Extract the (x, y) coordinate from the center of the cell holding the provided text.  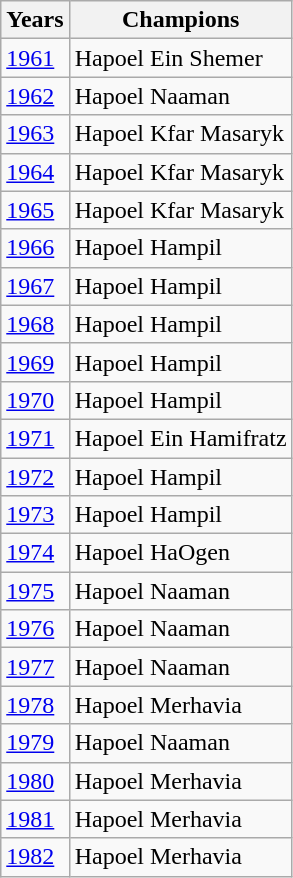
1980 (35, 781)
1968 (35, 324)
1967 (35, 286)
1973 (35, 515)
Hapoel HaOgen (180, 553)
1964 (35, 172)
1970 (35, 400)
Champions (180, 20)
1961 (35, 58)
Years (35, 20)
1978 (35, 705)
1979 (35, 743)
1971 (35, 438)
1963 (35, 134)
1969 (35, 362)
1962 (35, 96)
1966 (35, 248)
Hapoel Ein Shemer (180, 58)
1975 (35, 591)
Hapoel Ein Hamifratz (180, 438)
1977 (35, 667)
1982 (35, 857)
1965 (35, 210)
1981 (35, 819)
1976 (35, 629)
1972 (35, 477)
1974 (35, 553)
